Return (X, Y) of the center of cell containing provided text 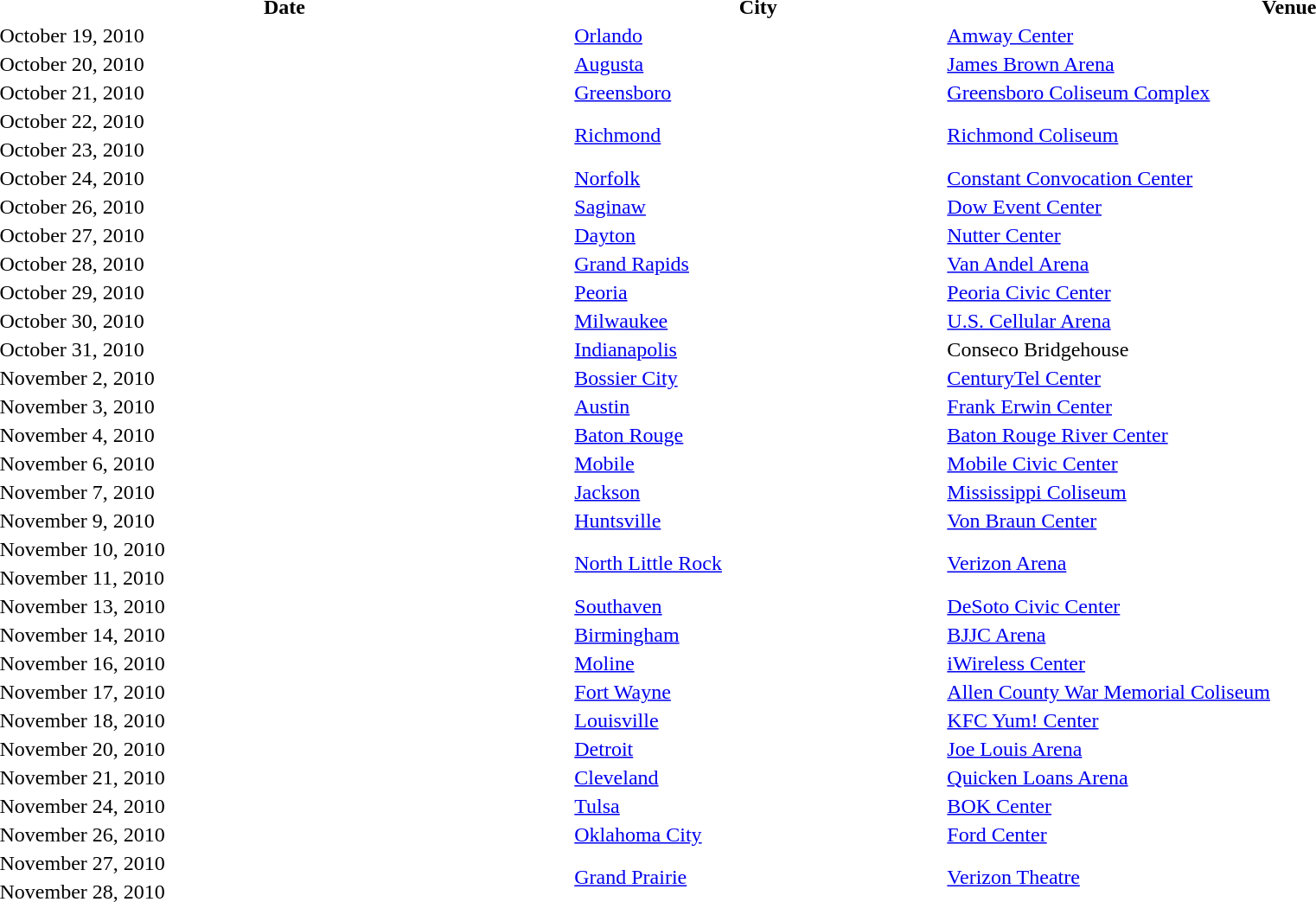
Moline (758, 663)
Milwaukee (758, 321)
Austin (758, 406)
Louisville (758, 720)
Jackson (758, 492)
Greensboro (758, 93)
North Little Rock (758, 564)
Augusta (758, 64)
Dayton (758, 235)
Oklahoma City (758, 835)
Indianapolis (758, 349)
Mobile (758, 464)
Peoria (758, 292)
Baton Rouge (758, 435)
Southaven (758, 606)
Orlando (758, 35)
Fort Wayne (758, 692)
Cleveland (758, 777)
Saginaw (758, 207)
Richmond (758, 135)
Grand Rapids (758, 264)
Huntsville (758, 521)
Bossier City (758, 378)
Birmingham (758, 635)
Norfolk (758, 178)
Tulsa (758, 806)
Detroit (758, 749)
